Determine the (x, y) coordinate at the center of the cell enclosing the given text.  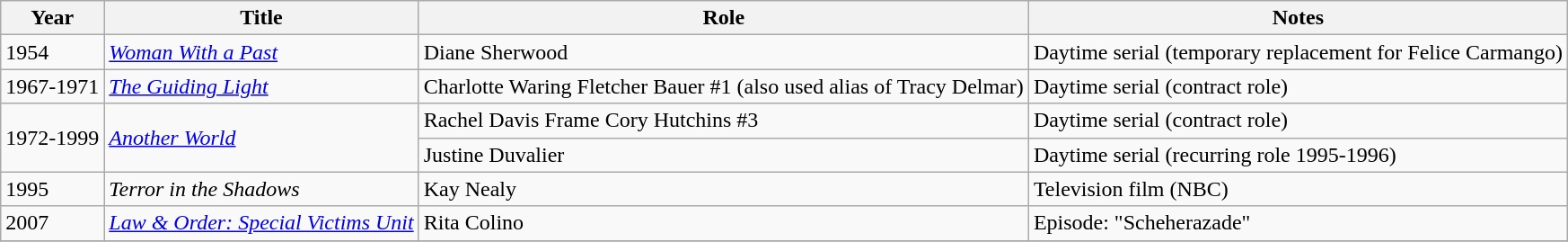
1954 (52, 52)
Charlotte Waring Fletcher Bauer #1 (also used alias of Tracy Delmar) (724, 86)
Terror in the Shadows (261, 189)
The Guiding Light (261, 86)
Diane Sherwood (724, 52)
Daytime serial (recurring role 1995-1996) (1298, 155)
Law & Order: Special Victims Unit (261, 223)
Rachel Davis Frame Cory Hutchins #3 (724, 121)
Role (724, 18)
1995 (52, 189)
1972-1999 (52, 138)
Justine Duvalier (724, 155)
Notes (1298, 18)
Another World (261, 138)
Daytime serial (temporary replacement for Felice Carmango) (1298, 52)
Kay Nealy (724, 189)
Television film (NBC) (1298, 189)
1967-1971 (52, 86)
Episode: "Scheherazade" (1298, 223)
Title (261, 18)
2007 (52, 223)
Rita Colino (724, 223)
Woman With a Past (261, 52)
Year (52, 18)
